From the cell containing the given text, extract its center point as (X, Y) coordinate. 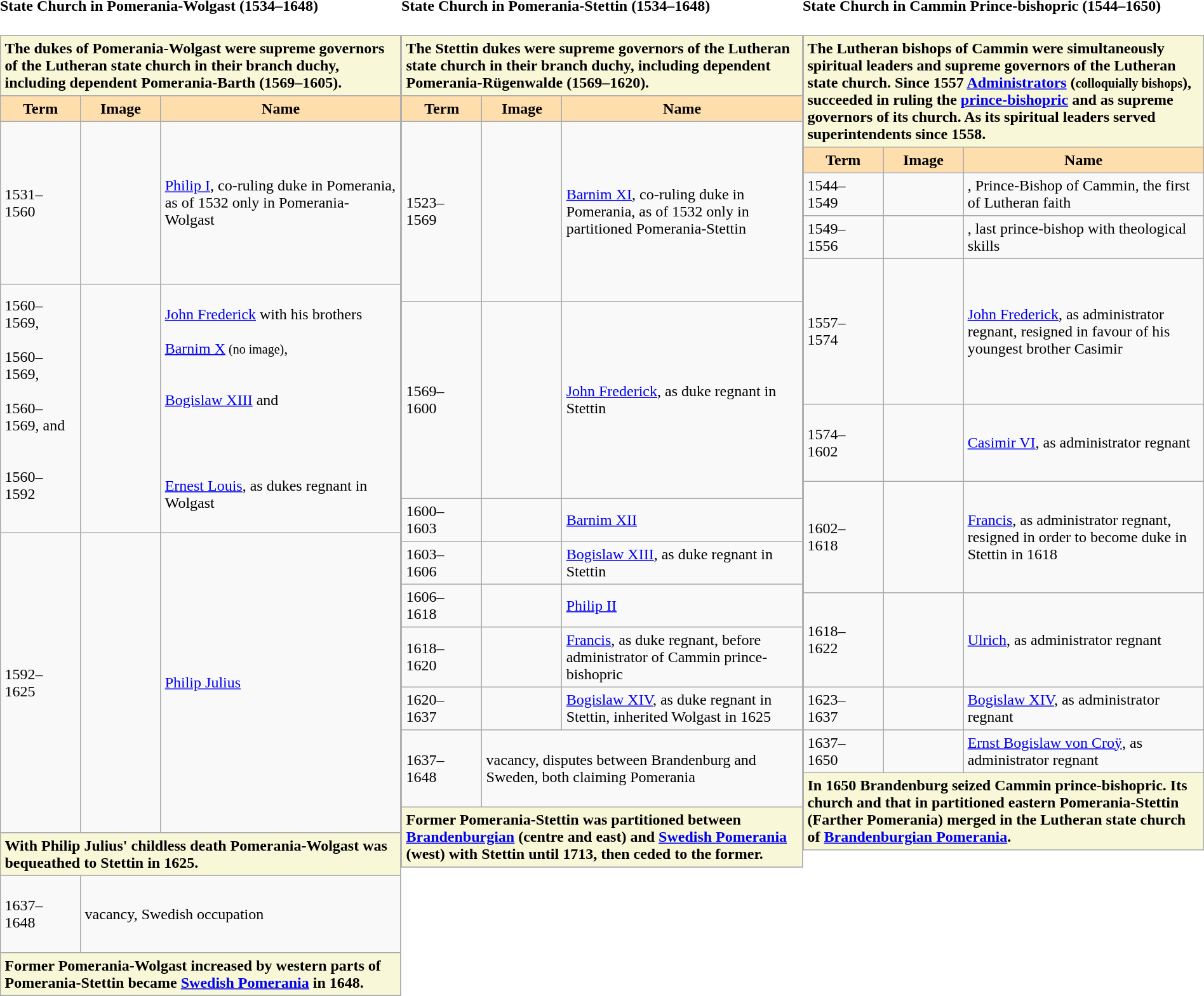
Casimir VI, as administrator regnant (1083, 442)
1592–1625 (41, 682)
1569–1600 (442, 399)
1618–1622 (843, 639)
John Frederick with his brothersBarnim X (no image),Bogislaw XIII andErnest Louis, as dukes regnant in Wolgast (281, 408)
1557–1574 (843, 331)
1560–1569, 1560–1569, 1560–1569, and 1560–1592 (41, 408)
1606–1618 (442, 606)
1603–1606 (442, 562)
, last prince-bishop with theological skills (1083, 237)
Ulrich, as administrator regnant (1083, 639)
Ernst Bogislaw von Croÿ, as administrator regnant (1083, 751)
Francis, as duke regnant, before administrator of Cammin prince-bishopric (682, 656)
John Frederick, as administrator regnant, resigned in favour of his youngest brother Casimir (1083, 331)
1623–1637 (843, 708)
Barnim XI, co-ruling duke in Pomerania, as of 1532 only in partitioned Pomerania-Stettin (682, 211)
vacancy, disputes between Brandenburg and Sweden, both claiming Pomerania (642, 768)
1618–1620 (442, 656)
1602–1618 (843, 537)
Philip II (682, 606)
1620–1637 (442, 708)
John Frederick, as duke regnant in Stettin (682, 399)
1549–1556 (843, 237)
The Stettin dukes were supreme governors of the Lutheran state church in their branch duchy, including dependent Pomerania-Rügenwalde (1569–1620). (602, 65)
, Prince-Bishop of Cammin, the first of Lutheran faith (1083, 194)
Philip Julius (281, 682)
1600–1603 (442, 520)
1544–1549 (843, 194)
1637–1650 (843, 751)
1574–1602 (843, 442)
With Philip Julius' childless death Pomerania-Wolgast was bequeathed to Stettin in 1625. (201, 854)
Former Pomerania-Wolgast increased by western parts of Pomerania-Stettin became Swedish Pomerania in 1648. (201, 974)
vacancy, Swedish occupation (241, 914)
Bogislaw XIII, as duke regnant in Stettin (682, 562)
Philip I, co-ruling duke in Pomerania, as of 1532 only in Pomerania-Wolgast (281, 203)
Francis, as administrator regnant, resigned in order to become duke in Stettin in 1618 (1083, 537)
1523–1569 (442, 211)
1531–1560 (41, 203)
Bogislaw XIV, as duke regnant in Stettin, inherited Wolgast in 1625 (682, 708)
Barnim XII (682, 520)
Bogislaw XIV, as administrator regnant (1083, 708)
